Locate the cell with the specified text and output its [x, y] center coordinate. 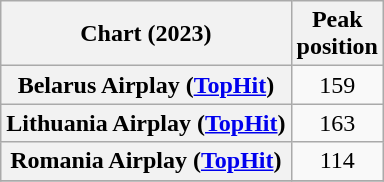
Chart (2023) [146, 34]
Lithuania Airplay (TopHit) [146, 123]
Romania Airplay (TopHit) [146, 161]
159 [337, 85]
114 [337, 161]
Peakposition [337, 34]
Belarus Airplay (TopHit) [146, 85]
163 [337, 123]
